Scan for the cell matching the given text and deliver its [X, Y] coordinate at center. 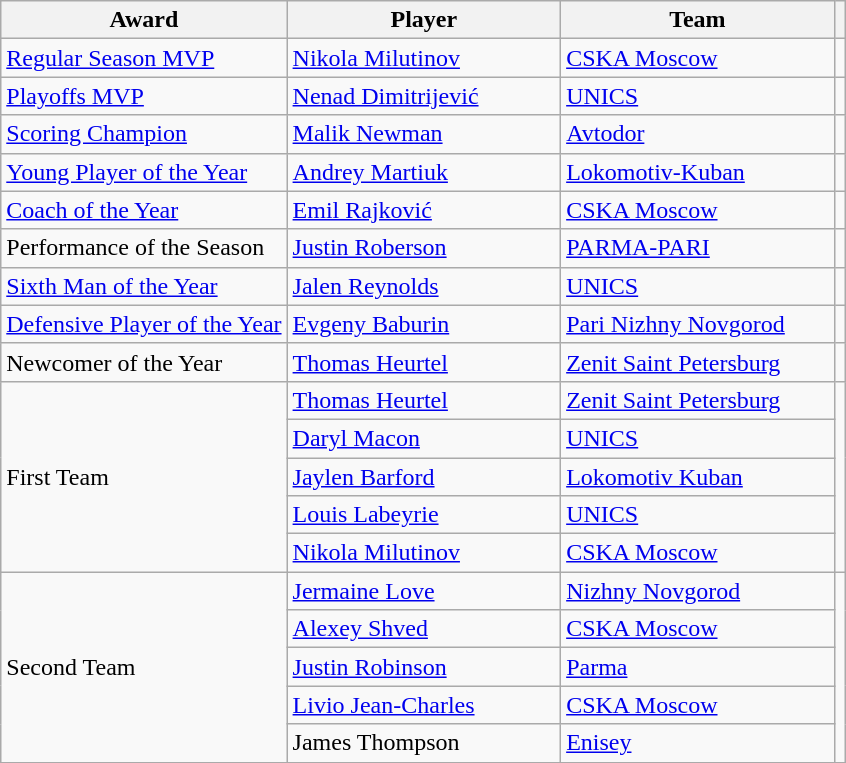
Regular Season MVP [144, 58]
Award [144, 20]
Playoffs MVP [144, 96]
Nizhny Novgorod [698, 591]
Defensive Player of the Year [144, 324]
First Team [144, 476]
Parma [698, 667]
Nenad Dimitrijević [424, 96]
Justin Roberson [424, 248]
Andrey Martiuk [424, 172]
Performance of the Season [144, 248]
Avtodor [698, 134]
Team [698, 20]
Lokomotiv Kuban [698, 477]
Justin Robinson [424, 667]
James Thompson [424, 743]
Enisey [698, 743]
Alexey Shved [424, 629]
Jalen Reynolds [424, 286]
Young Player of the Year [144, 172]
PARMA-PARI [698, 248]
Pari Nizhny Novgorod [698, 324]
Daryl Macon [424, 438]
Sixth Man of the Year [144, 286]
Jermaine Love [424, 591]
Malik Newman [424, 134]
Louis Labeyrie [424, 515]
Newcomer of the Year [144, 362]
Lokomotiv-Kuban [698, 172]
Emil Rajković [424, 210]
Jaylen Barford [424, 477]
Evgeny Baburin [424, 324]
Second Team [144, 667]
Scoring Champion [144, 134]
Livio Jean-Charles [424, 705]
Coach of the Year [144, 210]
Player [424, 20]
